Pinpoint the cell where the given text exists, returning its (X, Y) midpoint coordinate. 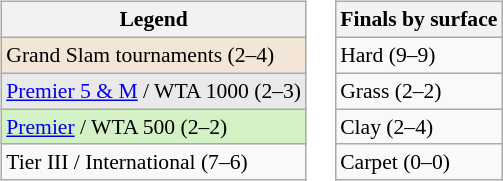
Legend (154, 20)
Hard (9–9) (418, 55)
Finals by surface (418, 20)
Premier 5 & M / WTA 1000 (2–3) (154, 91)
Tier III / International (7–6) (154, 162)
Grand Slam tournaments (2–4) (154, 55)
Carpet (0–0) (418, 162)
Grass (2–2) (418, 91)
Clay (2–4) (418, 127)
Premier / WTA 500 (2–2) (154, 127)
